Locate the cell with the specified text and output its [x, y] center coordinate. 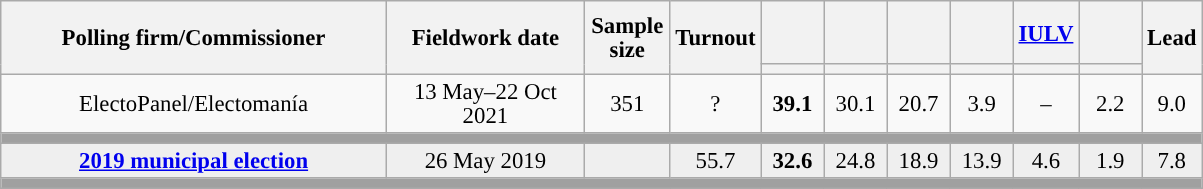
? [716, 104]
13 May–22 Oct 2021 [485, 104]
7.8 [1172, 162]
18.9 [918, 162]
9.0 [1172, 104]
IULV [1046, 32]
55.7 [716, 162]
30.1 [856, 104]
24.8 [856, 162]
ElectoPanel/Electomanía [194, 104]
Sample size [627, 38]
13.9 [982, 162]
2019 municipal election [194, 162]
3.9 [982, 104]
1.9 [1110, 162]
Turnout [716, 38]
Lead [1172, 38]
351 [627, 104]
32.6 [792, 162]
4.6 [1046, 162]
Fieldwork date [485, 38]
20.7 [918, 104]
39.1 [792, 104]
2.2 [1110, 104]
Polling firm/Commissioner [194, 38]
26 May 2019 [485, 162]
– [1046, 104]
